Provide the [x, y] coordinate of the cell's center where the given text is located.  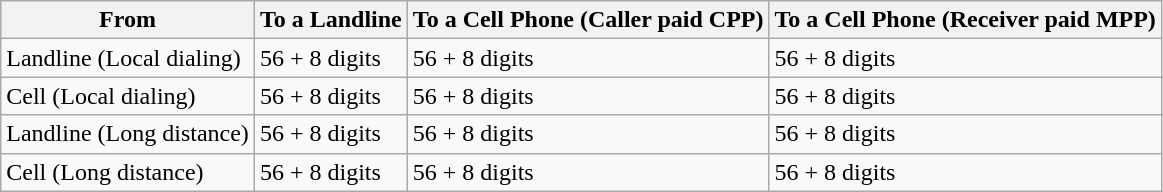
Landline (Local dialing) [128, 58]
To a Landline [330, 20]
Landline (Long distance) [128, 134]
From [128, 20]
Cell (Long distance) [128, 172]
Cell (Local dialing) [128, 96]
To a Cell Phone (Caller paid CPP) [588, 20]
To a Cell Phone (Receiver paid MPP) [965, 20]
